Determine the (x, y) coordinate at the center of the cell enclosing the given text.  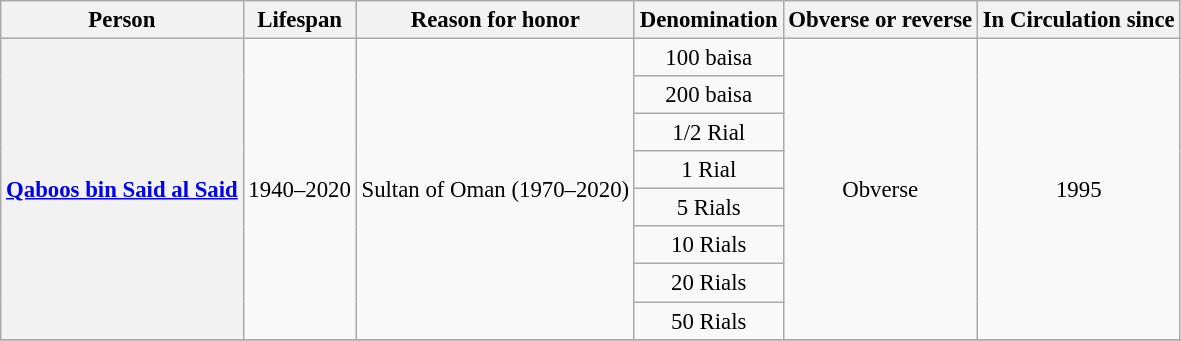
50 Rials (708, 321)
Qaboos bin Said al Said (122, 190)
10 Rials (708, 245)
In Circulation since (1078, 20)
1940–2020 (300, 190)
Sultan of Oman (1970–2020) (495, 190)
Person (122, 20)
Obverse (880, 190)
200 baisa (708, 95)
100 baisa (708, 58)
1/2 Rial (708, 133)
5 Rials (708, 208)
Lifespan (300, 20)
Denomination (708, 20)
1995 (1078, 190)
20 Rials (708, 283)
Obverse or reverse (880, 20)
1 Rial (708, 170)
Reason for honor (495, 20)
